Provide the [x, y] coordinate of the cell's center where the given text is located.  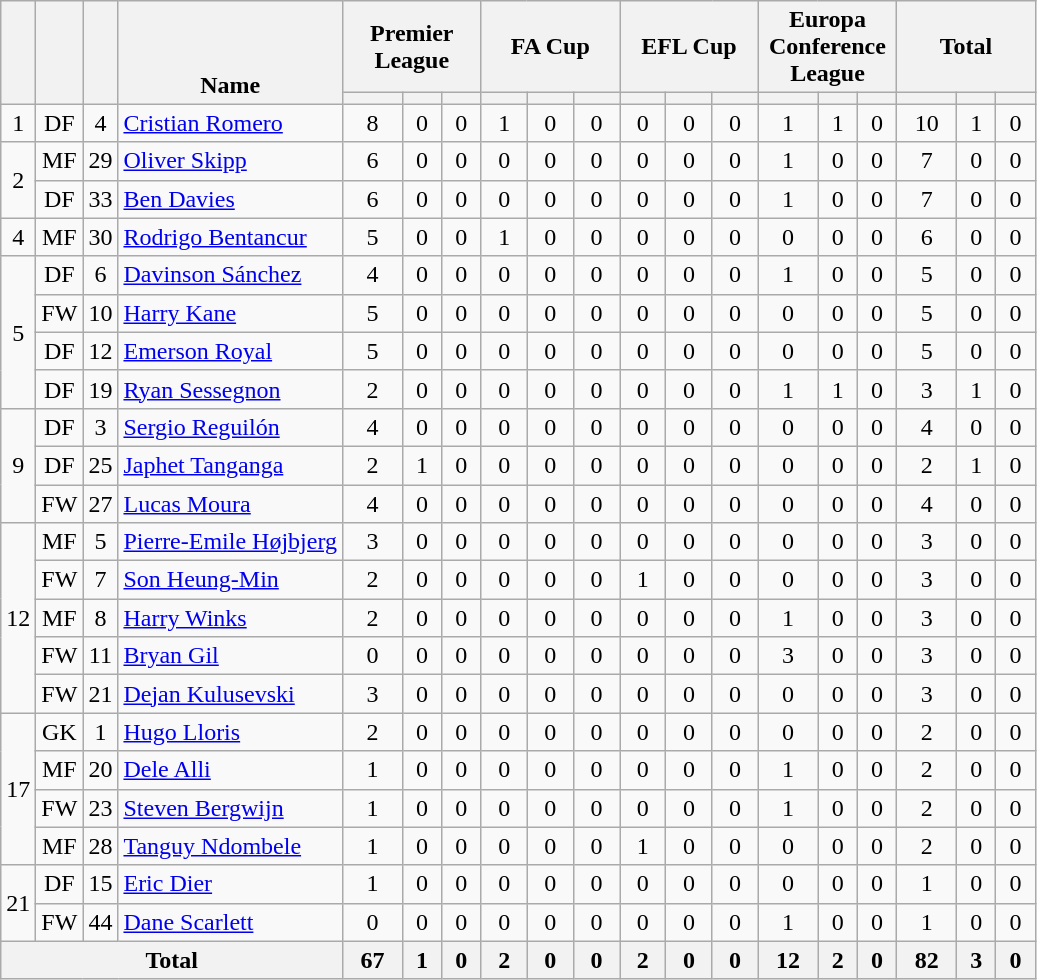
82 [927, 960]
Dane Scarlett [230, 922]
FA Cup [550, 47]
Pierre-Emile Højbjerg [230, 542]
Lucas Moura [230, 503]
Cristian Romero [230, 123]
27 [100, 503]
17 [18, 789]
EFL Cup [690, 47]
Davinson Sánchez [230, 275]
11 [100, 656]
20 [100, 770]
Harry Winks [230, 618]
Bryan Gil [230, 656]
Sergio Reguilón [230, 427]
Premier League [412, 47]
29 [100, 161]
Japhet Tanganga [230, 465]
Son Heung-Min [230, 580]
25 [100, 465]
Dele Alli [230, 770]
44 [100, 922]
28 [100, 846]
GK [60, 732]
Emerson Royal [230, 351]
9 [18, 465]
Tanguy Ndombele [230, 846]
19 [100, 389]
Oliver Skipp [230, 161]
Eric Dier [230, 884]
15 [100, 884]
Dejan Kulusevski [230, 694]
Steven Bergwijn [230, 808]
Name [230, 52]
23 [100, 808]
Rodrigo Bentancur [230, 237]
67 [372, 960]
Harry Kane [230, 313]
Hugo Lloris [230, 732]
Ben Davies [230, 199]
Ryan Sessegnon [230, 389]
Europa Conference League [828, 47]
30 [100, 237]
33 [100, 199]
